From the cell containing the given text, extract its center point as (X, Y) coordinate. 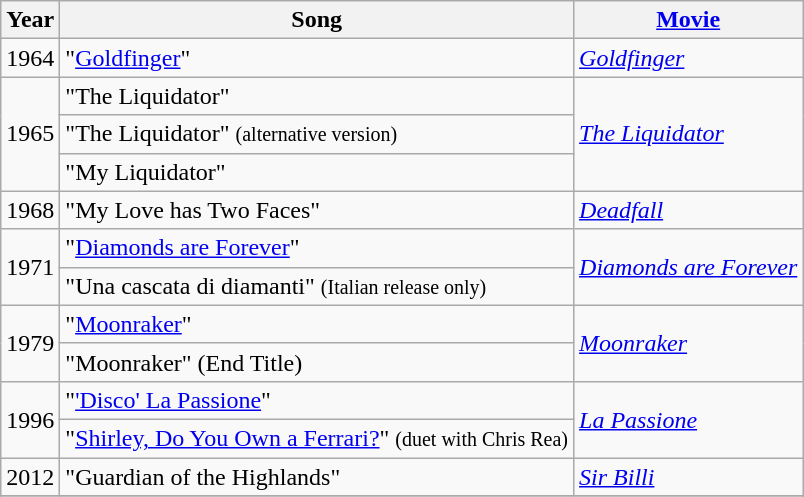
"Una cascata di diamanti" (Italian release only) (317, 286)
"My Love has Two Faces" (317, 210)
"The Liquidator" (317, 96)
"My Liquidator" (317, 172)
Song (317, 20)
"Guardian of the Highlands" (317, 477)
2012 (30, 477)
Deadfall (688, 210)
Movie (688, 20)
1996 (30, 419)
"'Disco' La Passione" (317, 400)
La Passione (688, 419)
"Moonraker" (End Title) (317, 362)
Year (30, 20)
Diamonds are Forever (688, 267)
"Shirley, Do You Own a Ferrari?" (duet with Chris Rea) (317, 438)
1971 (30, 267)
"Diamonds are Forever" (317, 248)
1968 (30, 210)
Goldfinger (688, 58)
Moonraker (688, 343)
"Moonraker" (317, 324)
"The Liquidator" (alternative version) (317, 134)
1965 (30, 134)
The Liquidator (688, 134)
1964 (30, 58)
"Goldfinger" (317, 58)
Sir Billi (688, 477)
1979 (30, 343)
